Find where the given text appears and provide that cell's center as [X, Y] coordinate. 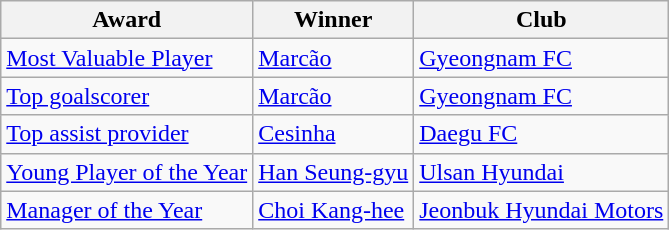
Daegu FC [542, 134]
Winner [334, 20]
Cesinha [334, 134]
Top assist provider [127, 134]
Award [127, 20]
Ulsan Hyundai [542, 172]
Han Seung-gyu [334, 172]
Manager of the Year [127, 210]
Jeonbuk Hyundai Motors [542, 210]
Choi Kang-hee [334, 210]
Young Player of the Year [127, 172]
Most Valuable Player [127, 58]
Top goalscorer [127, 96]
Club [542, 20]
